Detect which cell encompasses the target text, then output its (x, y) center coordinate. 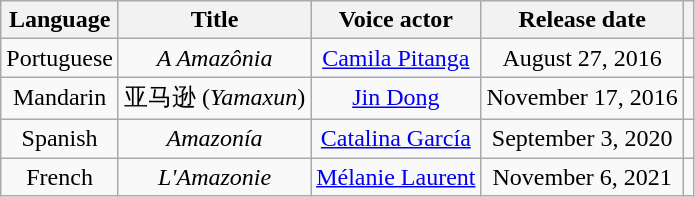
Title (214, 20)
Spanish (60, 138)
September 3, 2020 (582, 138)
Voice actor (396, 20)
Release date (582, 20)
Camila Pitanga (396, 58)
Jin Dong (396, 98)
November 17, 2016 (582, 98)
A Amazônia (214, 58)
亚马逊 (Yamaxun) (214, 98)
Portuguese (60, 58)
August 27, 2016 (582, 58)
Language (60, 20)
Mandarin (60, 98)
L'Amazonie (214, 177)
Catalina García (396, 138)
French (60, 177)
November 6, 2021 (582, 177)
Mélanie Laurent (396, 177)
Amazonía (214, 138)
